Capture the cell that displays the provided text and extract its [x, y] central coordinate. 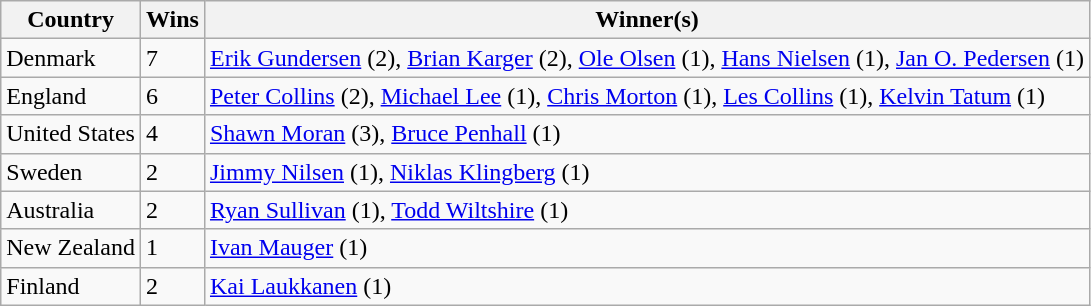
7 [172, 58]
1 [172, 248]
Ryan Sullivan (1), Todd Wiltshire (1) [646, 210]
Erik Gundersen (2), Brian Karger (2), Ole Olsen (1), Hans Nielsen (1), Jan O. Pedersen (1) [646, 58]
Denmark [71, 58]
Shawn Moran (3), Bruce Penhall (1) [646, 134]
United States [71, 134]
Peter Collins (2), Michael Lee (1), Chris Morton (1), Les Collins (1), Kelvin Tatum (1) [646, 96]
Winner(s) [646, 20]
Sweden [71, 172]
Kai Laukkanen (1) [646, 286]
New Zealand [71, 248]
England [71, 96]
Finland [71, 286]
Australia [71, 210]
Jimmy Nilsen (1), Niklas Klingberg (1) [646, 172]
Wins [172, 20]
Country [71, 20]
4 [172, 134]
6 [172, 96]
Ivan Mauger (1) [646, 248]
